Output the (x, y) coordinate of the center of the cell containing the given text.  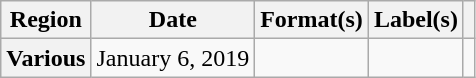
January 6, 2019 (173, 58)
Label(s) (416, 20)
Region (46, 20)
Various (46, 58)
Format(s) (312, 20)
Date (173, 20)
